Extract the (x, y) coordinate from the center of the cell holding the provided text.  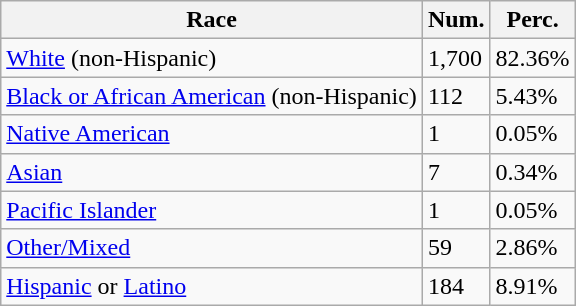
White (non-Hispanic) (212, 58)
1,700 (456, 58)
7 (456, 172)
184 (456, 286)
112 (456, 96)
Native American (212, 134)
Black or African American (non-Hispanic) (212, 96)
Hispanic or Latino (212, 286)
Other/Mixed (212, 248)
2.86% (532, 248)
5.43% (532, 96)
82.36% (532, 58)
0.34% (532, 172)
Race (212, 20)
Asian (212, 172)
8.91% (532, 286)
59 (456, 248)
Pacific Islander (212, 210)
Num. (456, 20)
Perc. (532, 20)
